Extract the [x, y] coordinate from the center of the cell holding the provided text.  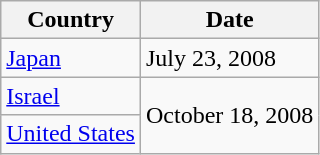
Date [229, 20]
Country [71, 20]
United States [71, 134]
Japan [71, 58]
October 18, 2008 [229, 115]
Israel [71, 96]
July 23, 2008 [229, 58]
